Pinpoint the cell where the given text exists, returning its [X, Y] midpoint coordinate. 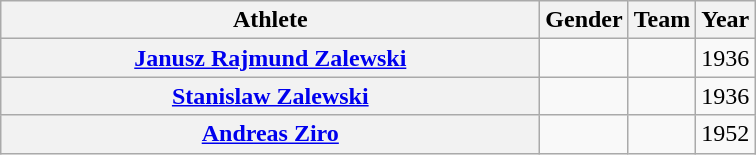
Andreas Ziro [270, 134]
Athlete [270, 20]
Gender [584, 20]
Stanislaw Zalewski [270, 96]
Year [726, 20]
Team [662, 20]
1952 [726, 134]
Janusz Rajmund Zalewski [270, 58]
